From the cell containing the given text, extract its center point as [X, Y] coordinate. 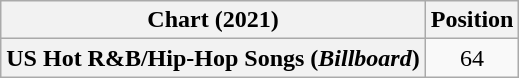
Position [472, 20]
64 [472, 58]
Chart (2021) [213, 20]
US Hot R&B/Hip-Hop Songs (Billboard) [213, 58]
